From the cell containing the given text, extract its center point as [X, Y] coordinate. 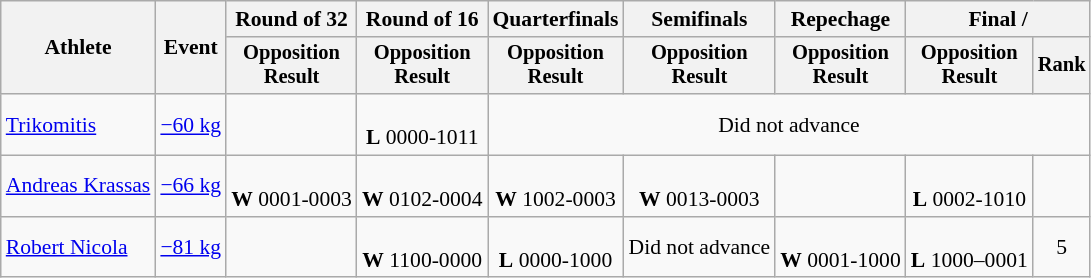
W 1100-0000 [422, 248]
W 0001-0003 [292, 186]
W 0102-0004 [422, 186]
Athlete [78, 48]
W 0013-0003 [700, 186]
Repechage [840, 19]
Semifinals [700, 19]
L 1000–0001 [970, 248]
Round of 16 [422, 19]
W 0001-1000 [840, 248]
L 0002-1010 [970, 186]
Rank [1062, 66]
W 1002-0003 [556, 186]
Event [190, 48]
Quarterfinals [556, 19]
−60 kg [190, 124]
L 0000-1000 [556, 248]
L 0000-1011 [422, 124]
−81 kg [190, 248]
5 [1062, 248]
Round of 32 [292, 19]
Andreas Krassas [78, 186]
Robert Nicola [78, 248]
Trikomitis [78, 124]
Final / [998, 19]
−66 kg [190, 186]
